Find where the given text appears and provide that cell's center as (x, y) coordinate. 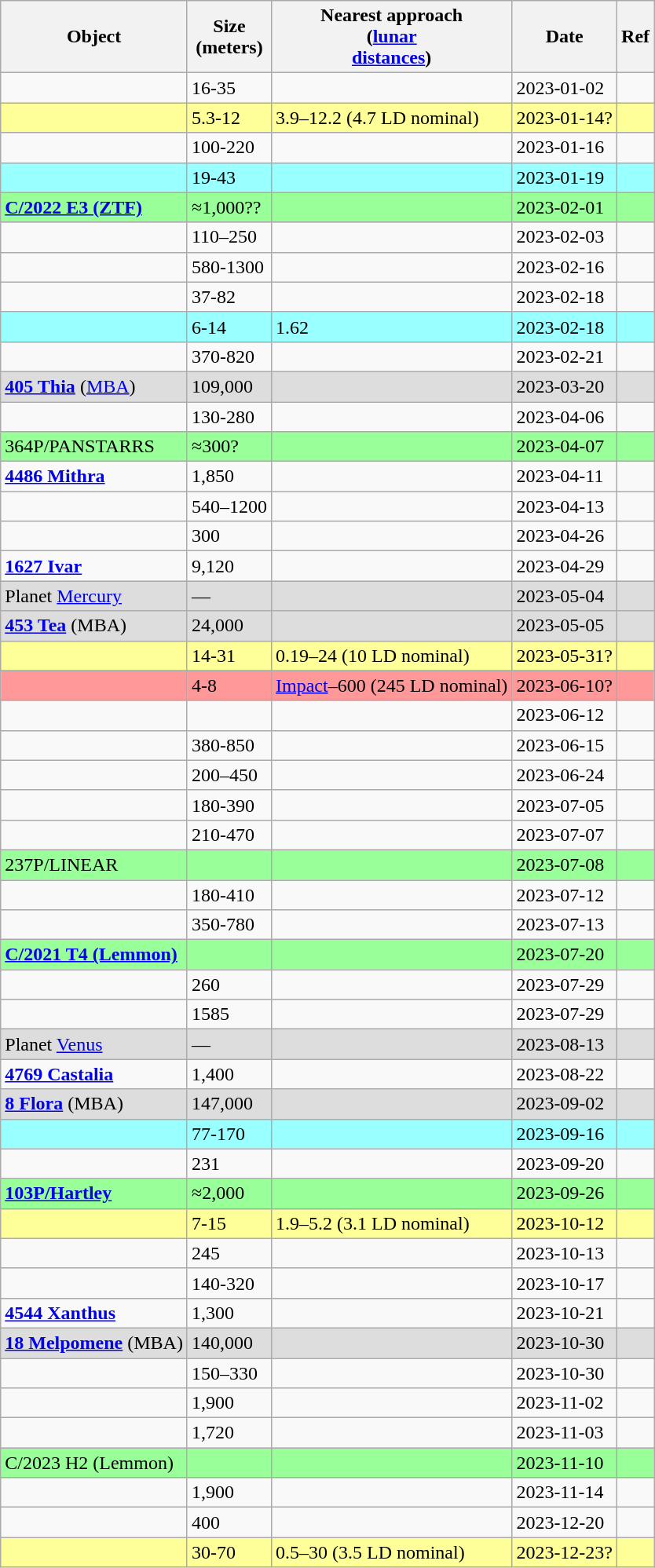
30-70 (229, 1552)
19-43 (229, 177)
2023-02-21 (565, 356)
2023-01-16 (565, 148)
2023-04-11 (565, 477)
2023-04-26 (565, 536)
2023-11-02 (565, 1403)
Object (94, 37)
231 (229, 1164)
2023-05-31? (565, 656)
260 (229, 985)
400 (229, 1522)
237P/LINEAR (94, 864)
210-470 (229, 835)
37-82 (229, 297)
180-390 (229, 805)
2023-06-10? (565, 685)
Nearest approach(lunardistances) (392, 37)
140,000 (229, 1343)
2023-06-24 (565, 775)
2023-10-17 (565, 1283)
2023-04-07 (565, 447)
C/2023 H2 (Lemmon) (94, 1463)
4544 Xanthus (94, 1313)
2023-06-15 (565, 745)
130-280 (229, 417)
2023-01-02 (565, 88)
2023-03-20 (565, 386)
364P/PANSTARRS (94, 447)
140-320 (229, 1283)
14-31 (229, 656)
1627 Ivar (94, 566)
1,300 (229, 1313)
109,000 (229, 386)
0.5–30 (3.5 LD nominal) (392, 1552)
2023-07-20 (565, 955)
1.9–5.2 (3.1 LD nominal) (392, 1223)
C/2021 T4 (Lemmon) (94, 955)
2023-07-12 (565, 894)
Planet Venus (94, 1044)
9,120 (229, 566)
77-170 (229, 1134)
350-780 (229, 925)
2023-08-22 (565, 1074)
Impact–600 (245 LD nominal) (392, 685)
8 Flora (MBA) (94, 1104)
≈1,000?? (229, 207)
7-15 (229, 1223)
4769 Castalia (94, 1074)
0.19–24 (10 LD nominal) (392, 656)
≈300? (229, 447)
540–1200 (229, 506)
2023-07-13 (565, 925)
180-410 (229, 894)
405 Thia (MBA) (94, 386)
2023-10-13 (565, 1253)
2023-04-13 (565, 506)
1.62 (392, 327)
Date (565, 37)
147,000 (229, 1104)
4486 Mithra (94, 477)
2023-11-10 (565, 1463)
2023-07-08 (565, 864)
2023-09-16 (565, 1134)
2023-04-06 (565, 417)
2023-05-05 (565, 626)
2023-01-14? (565, 118)
1,850 (229, 477)
2023-01-19 (565, 177)
C/2022 E3 (ZTF) (94, 207)
150–330 (229, 1373)
2023-06-12 (565, 715)
2023-02-01 (565, 207)
Size(meters) (229, 37)
Planet Mercury (94, 596)
2023-11-03 (565, 1433)
2023-09-02 (565, 1104)
≈2,000 (229, 1193)
453 Tea (MBA) (94, 626)
2023-12-23? (565, 1552)
380-850 (229, 745)
6-14 (229, 327)
2023-09-20 (565, 1164)
370-820 (229, 356)
1,400 (229, 1074)
2023-07-07 (565, 835)
3.9–12.2 (4.7 LD nominal) (392, 118)
2023-02-16 (565, 267)
2023-12-20 (565, 1522)
2023-05-04 (565, 596)
2023-10-12 (565, 1223)
2023-09-26 (565, 1193)
2023-04-29 (565, 566)
4-8 (229, 685)
1585 (229, 1014)
200–450 (229, 775)
18 Melpomene (MBA) (94, 1343)
2023-08-13 (565, 1044)
2023-11-14 (565, 1493)
103P/Hartley (94, 1193)
580-1300 (229, 267)
2023-02-03 (565, 237)
1,720 (229, 1433)
100-220 (229, 148)
16-35 (229, 88)
110–250 (229, 237)
24,000 (229, 626)
245 (229, 1253)
2023-10-21 (565, 1313)
300 (229, 536)
Ref (636, 37)
5.3-12 (229, 118)
2023-07-05 (565, 805)
